Pinpoint the cell where the given text exists, returning its [x, y] midpoint coordinate. 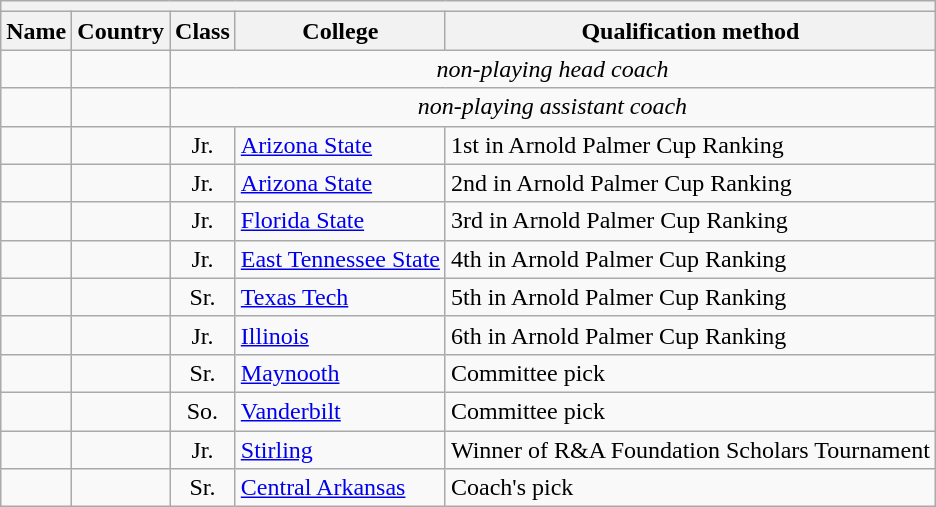
Maynooth [340, 373]
6th in Arnold Palmer Cup Ranking [690, 335]
Central Arkansas [340, 488]
So. [203, 411]
Winner of R&A Foundation Scholars Tournament [690, 449]
3rd in Arnold Palmer Cup Ranking [690, 221]
5th in Arnold Palmer Cup Ranking [690, 297]
Class [203, 31]
Illinois [340, 335]
non-playing assistant coach [553, 107]
Name [36, 31]
Coach's pick [690, 488]
Florida State [340, 221]
1st in Arnold Palmer Cup Ranking [690, 145]
4th in Arnold Palmer Cup Ranking [690, 259]
2nd in Arnold Palmer Cup Ranking [690, 183]
East Tennessee State [340, 259]
Texas Tech [340, 297]
Vanderbilt [340, 411]
Country [121, 31]
non-playing head coach [553, 69]
College [340, 31]
Stirling [340, 449]
Qualification method [690, 31]
